Determine the (X, Y) coordinate at the center of the cell enclosing the given text.  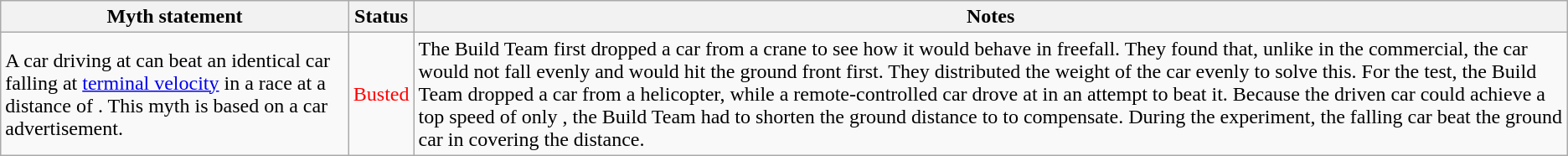
Busted (381, 94)
Myth statement (175, 17)
Notes (990, 17)
A car driving at can beat an identical car falling at terminal velocity in a race at a distance of . This myth is based on a car advertisement. (175, 94)
Status (381, 17)
